Detect which cell encompasses the target text, then output its [X, Y] center coordinate. 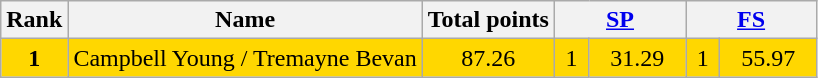
31.29 [638, 58]
Name [245, 20]
55.97 [768, 58]
SP [620, 20]
Total points [488, 20]
Rank [34, 20]
87.26 [488, 58]
Campbell Young / Tremayne Bevan [245, 58]
FS [752, 20]
